Provide the (x, y) coordinate of the cell's center where the given text is located.  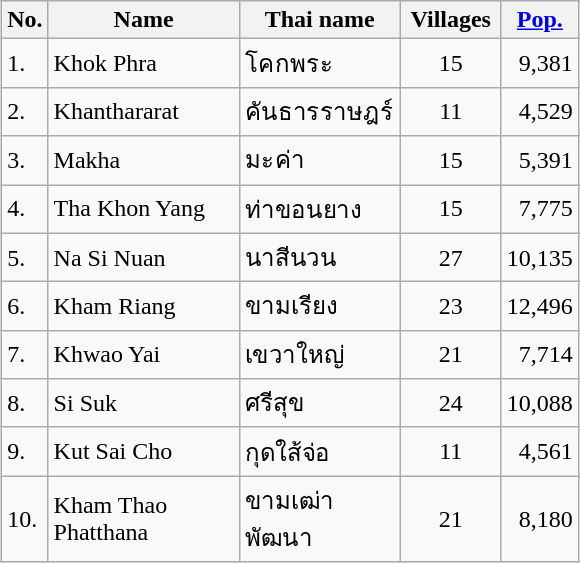
No. (25, 20)
9. (25, 452)
กุดใส้จ่อ (320, 452)
3. (25, 160)
Si Suk (144, 404)
Kham Riang (144, 306)
9,381 (540, 64)
โคกพระ (320, 64)
4. (25, 208)
นาสีนวน (320, 258)
ศรีสุข (320, 404)
เขวาใหญ่ (320, 354)
Pop. (540, 20)
6. (25, 306)
23 (450, 306)
Khanthararat (144, 112)
4,561 (540, 452)
Khok Phra (144, 64)
Kut Sai Cho (144, 452)
Thai name (320, 20)
4,529 (540, 112)
ขามเฒ่าพัฒนา (320, 519)
คันธารราษฎร์ (320, 112)
10. (25, 519)
10,135 (540, 258)
7. (25, 354)
7,775 (540, 208)
8. (25, 404)
2. (25, 112)
Khwao Yai (144, 354)
มะค่า (320, 160)
Kham Thao Phatthana (144, 519)
ท่าขอนยาง (320, 208)
27 (450, 258)
5,391 (540, 160)
10,088 (540, 404)
Tha Khon Yang (144, 208)
Na Si Nuan (144, 258)
7,714 (540, 354)
1. (25, 64)
24 (450, 404)
Name (144, 20)
ขามเรียง (320, 306)
Makha (144, 160)
8,180 (540, 519)
Villages (450, 20)
5. (25, 258)
12,496 (540, 306)
